Detect which cell encompasses the target text, then output its (X, Y) center coordinate. 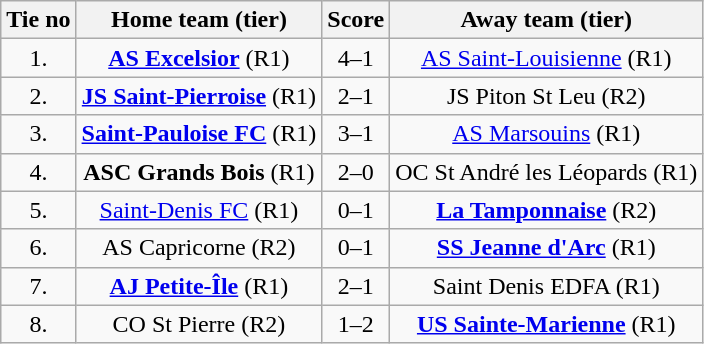
Home team (tier) (199, 20)
8. (38, 324)
Score (356, 20)
AS Saint-Louisienne (R1) (546, 58)
SS Jeanne d'Arc (R1) (546, 248)
JS Saint-Pierroise (R1) (199, 96)
7. (38, 286)
CO St Pierre (R2) (199, 324)
2. (38, 96)
OC St André les Léopards (R1) (546, 172)
5. (38, 210)
4–1 (356, 58)
US Sainte-Marienne (R1) (546, 324)
4. (38, 172)
Away team (tier) (546, 20)
La Tamponnaise (R2) (546, 210)
AS Excelsior (R1) (199, 58)
6. (38, 248)
AJ Petite-Île (R1) (199, 286)
Saint Denis EDFA (R1) (546, 286)
Tie no (38, 20)
Saint-Pauloise FC (R1) (199, 134)
ASC Grands Bois (R1) (199, 172)
3. (38, 134)
Saint-Denis FC (R1) (199, 210)
2–0 (356, 172)
1–2 (356, 324)
AS Marsouins (R1) (546, 134)
1. (38, 58)
JS Piton St Leu (R2) (546, 96)
AS Capricorne (R2) (199, 248)
3–1 (356, 134)
